Find where the given text appears and provide that cell's center as (x, y) coordinate. 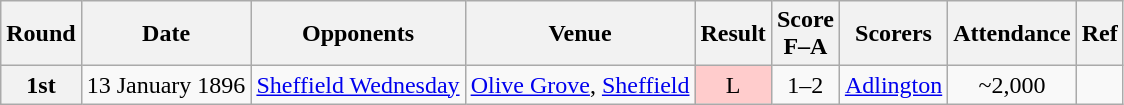
Olive Grove, Sheffield (580, 85)
Sheffield Wednesday (358, 85)
1st (41, 85)
Adlington (893, 85)
Ref (1100, 34)
Opponents (358, 34)
Result (733, 34)
L (733, 85)
Round (41, 34)
~2,000 (1012, 85)
13 January 1896 (166, 85)
ScoreF–A (805, 34)
1–2 (805, 85)
Date (166, 34)
Venue (580, 34)
Attendance (1012, 34)
Scorers (893, 34)
